Find where the given text appears and provide that cell's center as (x, y) coordinate. 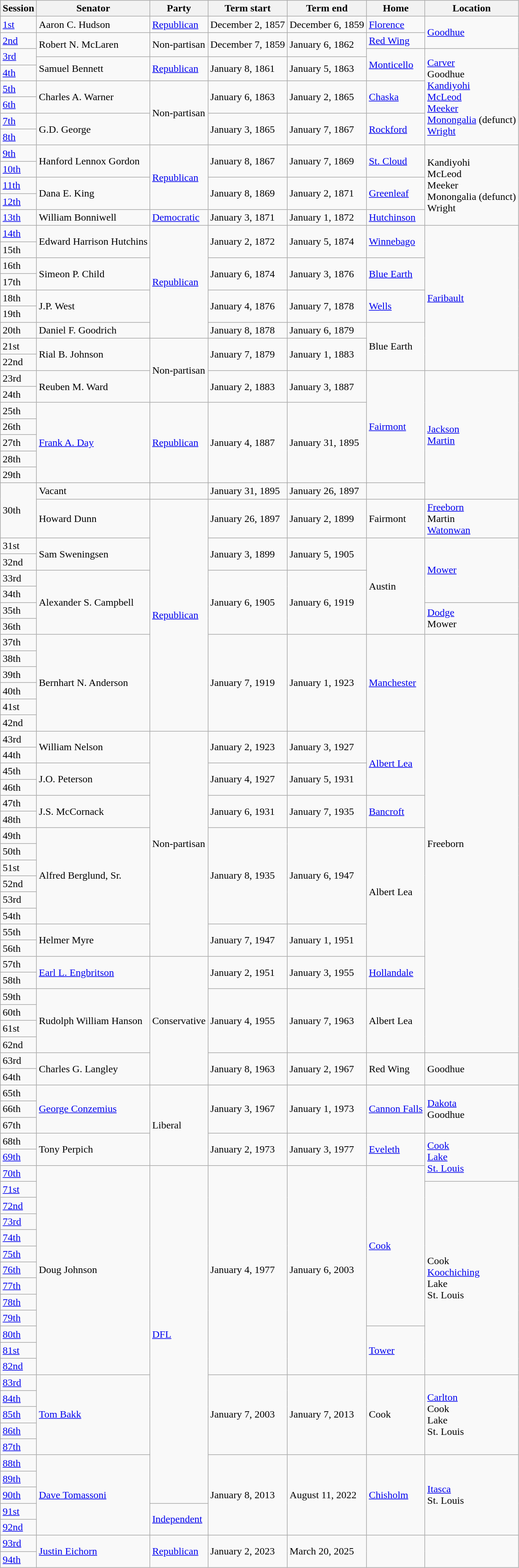
January 1, 1883 (327, 354)
March 20, 2025 (327, 1552)
Austin (396, 586)
KandiyohiMcLeodMeekerMonongalia (defunct)Wright (471, 185)
CarltonCookLakeSt. Louis (471, 1415)
41st (19, 707)
80th (19, 1334)
Earl L. Engbritson (93, 972)
23rd (19, 378)
51st (19, 868)
2nd (19, 41)
Faribault (471, 298)
January 5, 1905 (327, 554)
71st (19, 1189)
January 6, 1863 (248, 97)
Charles G. Langley (93, 1069)
9th (19, 153)
Senator (93, 8)
Simeon P. Child (93, 274)
December 2, 1857 (248, 25)
Rial B. Johnson (93, 354)
Alexander S. Campbell (93, 602)
Session (19, 8)
85th (19, 1415)
Robert N. McLaren (93, 45)
84th (19, 1399)
35th (19, 610)
3rd (19, 57)
Chisholm (396, 1495)
78th (19, 1302)
January 5, 1931 (327, 779)
January 7, 1935 (327, 811)
Frank A. Day (93, 443)
44th (19, 755)
77th (19, 1286)
52nd (19, 884)
6th (19, 105)
Dave Tomassoni (93, 1495)
January 2, 1973 (248, 1149)
33rd (19, 578)
Wells (396, 306)
40th (19, 691)
January 7, 1869 (327, 161)
15th (19, 250)
54th (19, 916)
94th (19, 1560)
12th (19, 202)
Rockford (396, 129)
January 4, 1887 (248, 443)
January 8, 1878 (248, 330)
13th (19, 218)
73rd (19, 1221)
Edward Harrison Hutchins (93, 242)
January 3, 1927 (327, 747)
7th (19, 121)
89th (19, 1479)
Eveleth (396, 1149)
Mower (471, 570)
January 2, 1871 (327, 193)
Tony Perpich (93, 1149)
59th (19, 996)
January 6, 1879 (327, 330)
January 8, 1935 (248, 876)
36th (19, 626)
66th (19, 1109)
27th (19, 443)
January 4, 1927 (248, 779)
January 8, 2013 (248, 1495)
28th (19, 459)
December 6, 1859 (327, 25)
William Nelson (93, 747)
45th (19, 771)
January 3, 1977 (327, 1149)
62nd (19, 1045)
Sam Sweningsen (93, 554)
37th (19, 642)
Vacant (93, 491)
January 3, 1871 (248, 218)
J.O. Peterson (93, 779)
Location (471, 8)
Winnebago (396, 242)
January 4, 1876 (248, 306)
32nd (19, 562)
55th (19, 932)
DFL (179, 1334)
63rd (19, 1061)
Reuben M. Ward (93, 386)
Freeborn (471, 844)
January 7, 1963 (327, 1020)
January 1, 1923 (327, 683)
Liberal (179, 1125)
19th (19, 314)
22nd (19, 362)
January 7, 2003 (248, 1415)
JacksonMartin (471, 434)
88th (19, 1463)
January 7, 1867 (327, 129)
January 3, 1955 (327, 972)
Term start (248, 8)
24th (19, 394)
56th (19, 948)
January 2, 1883 (248, 386)
38th (19, 658)
87th (19, 1447)
January 2, 1899 (327, 519)
January 6, 1919 (327, 602)
Chaska (396, 97)
Conservative (179, 1020)
4th (19, 73)
January 4, 1955 (248, 1020)
January 3, 1876 (327, 274)
64th (19, 1077)
5th (19, 89)
Bernhart N. Anderson (93, 683)
57th (19, 964)
Term end (327, 8)
January 6, 1874 (248, 274)
Party (179, 8)
Tom Bakk (93, 1415)
FreebornMartinWatonwan (471, 519)
34th (19, 594)
January 6, 1862 (327, 45)
Home (396, 8)
January 6, 1947 (327, 876)
January 5, 1874 (327, 242)
61st (19, 1029)
Charles A. Warner (93, 97)
60th (19, 1013)
Howard Dunn (93, 519)
January 3, 1887 (327, 386)
74th (19, 1237)
G.D. George (93, 129)
Aaron C. Hudson (93, 25)
Independent (179, 1519)
16th (19, 266)
January 8, 1867 (248, 161)
January 6, 1931 (248, 811)
20th (19, 330)
January 2, 1872 (248, 242)
1st (19, 25)
26th (19, 426)
January 8, 1869 (248, 193)
67th (19, 1125)
29th (19, 475)
Helmer Myre (93, 940)
January 2, 1951 (248, 972)
January 2, 1967 (327, 1069)
DakotaGoodhue (471, 1109)
January 3, 1899 (248, 554)
48th (19, 820)
25th (19, 410)
11th (19, 185)
January 5, 1863 (327, 68)
75th (19, 1254)
J.P. West (93, 306)
January 4, 1977 (248, 1270)
42nd (19, 723)
21st (19, 346)
92nd (19, 1527)
August 11, 2022 (327, 1495)
39th (19, 675)
47th (19, 803)
January 7, 1919 (248, 683)
January 7, 1878 (327, 306)
70th (19, 1173)
Hanford Lennox Gordon (93, 161)
65th (19, 1093)
George Conzemius (93, 1109)
Justin Eichorn (93, 1552)
81st (19, 1350)
Daniel F. Goodrich (93, 330)
January 2, 1923 (248, 747)
30th (19, 511)
Tower (396, 1350)
76th (19, 1270)
58th (19, 980)
18th (19, 298)
Cannon Falls (396, 1109)
Monticello (396, 65)
Democratic (179, 218)
93rd (19, 1543)
DodgeMower (471, 618)
January 2, 1865 (327, 97)
53rd (19, 900)
Rudolph William Hanson (93, 1020)
ItascaSt. Louis (471, 1495)
January 7, 1879 (248, 354)
17th (19, 282)
83rd (19, 1382)
January 1, 1872 (327, 218)
Dana E. King (93, 193)
January 1, 1951 (327, 940)
8th (19, 137)
Hutchinson (396, 218)
January 2, 2023 (248, 1552)
January 7, 1947 (248, 940)
CarverGoodhueKandiyohiMcLeodMeekerMonongalia (defunct)Wright (471, 97)
14th (19, 234)
Hollandale (396, 972)
St. Cloud (396, 161)
January 7, 2013 (327, 1415)
December 7, 1859 (248, 45)
January 3, 1967 (248, 1109)
Samuel Bennett (93, 68)
43rd (19, 739)
J.S. McCornack (93, 811)
72nd (19, 1205)
January 8, 1861 (248, 68)
68th (19, 1141)
69th (19, 1157)
49th (19, 836)
31st (19, 546)
CookKoochichingLakeSt. Louis (471, 1278)
Greenleaf (396, 193)
90th (19, 1495)
10th (19, 169)
William Bonniwell (93, 218)
Manchester (396, 683)
January 8, 1963 (248, 1069)
Bancroft (396, 811)
91st (19, 1511)
January 1, 1973 (327, 1109)
50th (19, 852)
January 6, 1905 (248, 602)
79th (19, 1318)
Alfred Berglund, Sr. (93, 876)
January 3, 1865 (248, 129)
82nd (19, 1366)
Doug Johnson (93, 1270)
Florence (396, 25)
January 6, 2003 (327, 1270)
46th (19, 787)
86th (19, 1431)
CookLakeSt. Louis (471, 1157)
